Provide the (x, y) coordinate of the cell's center where the given text is located.  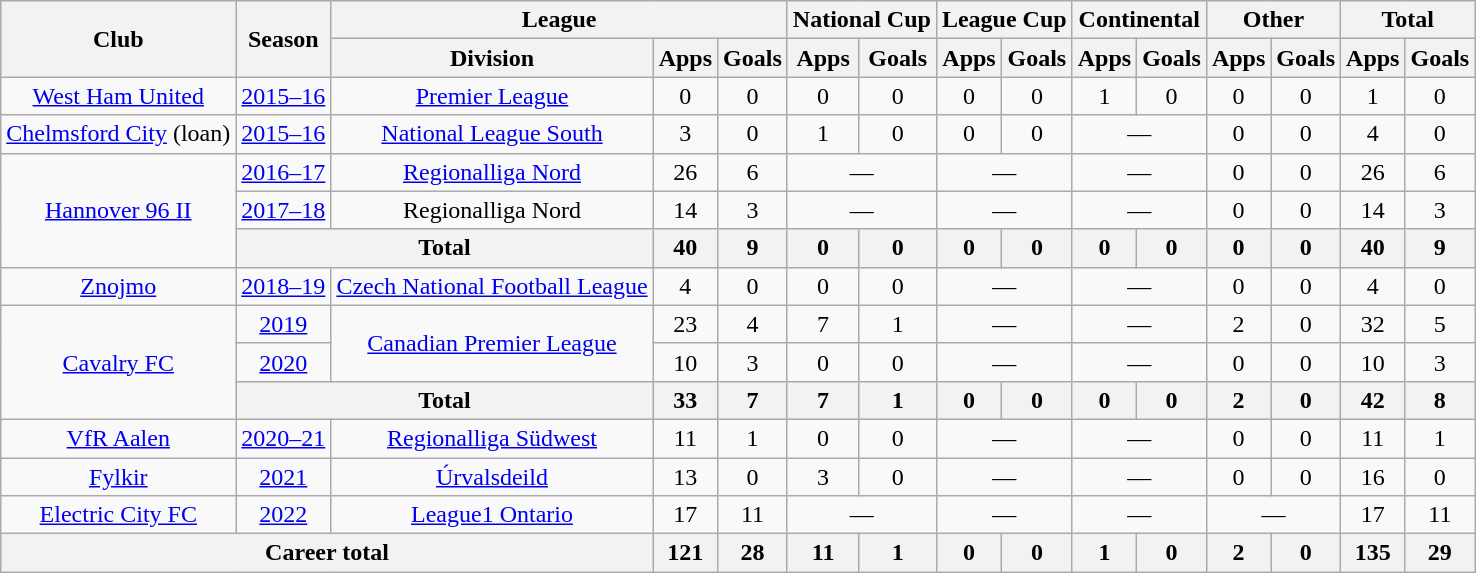
Znojmo (118, 286)
8 (1440, 400)
Premier League (492, 96)
2017–18 (284, 210)
Career total (327, 553)
2020–21 (284, 438)
28 (753, 553)
Fylkir (118, 477)
Electric City FC (118, 515)
2021 (284, 477)
Season (284, 39)
League1 Ontario (492, 515)
National League South (492, 134)
Regionalliga Südwest (492, 438)
135 (1373, 553)
Other (1273, 20)
West Ham United (118, 96)
121 (685, 553)
5 (1440, 324)
Canadian Premier League (492, 343)
Chelmsford City (loan) (118, 134)
29 (1440, 553)
Division (492, 58)
Úrvalsdeild (492, 477)
Continental (1139, 20)
Cavalry FC (118, 362)
32 (1373, 324)
2020 (284, 362)
VfR Aalen (118, 438)
13 (685, 477)
Czech National Football League (492, 286)
42 (1373, 400)
2022 (284, 515)
2018–19 (284, 286)
Club (118, 39)
National Cup (862, 20)
2019 (284, 324)
2016–17 (284, 172)
League Cup (1004, 20)
Hannover 96 II (118, 210)
23 (685, 324)
16 (1373, 477)
33 (685, 400)
League (559, 20)
